Find where the given text appears and provide that cell's center as [x, y] coordinate. 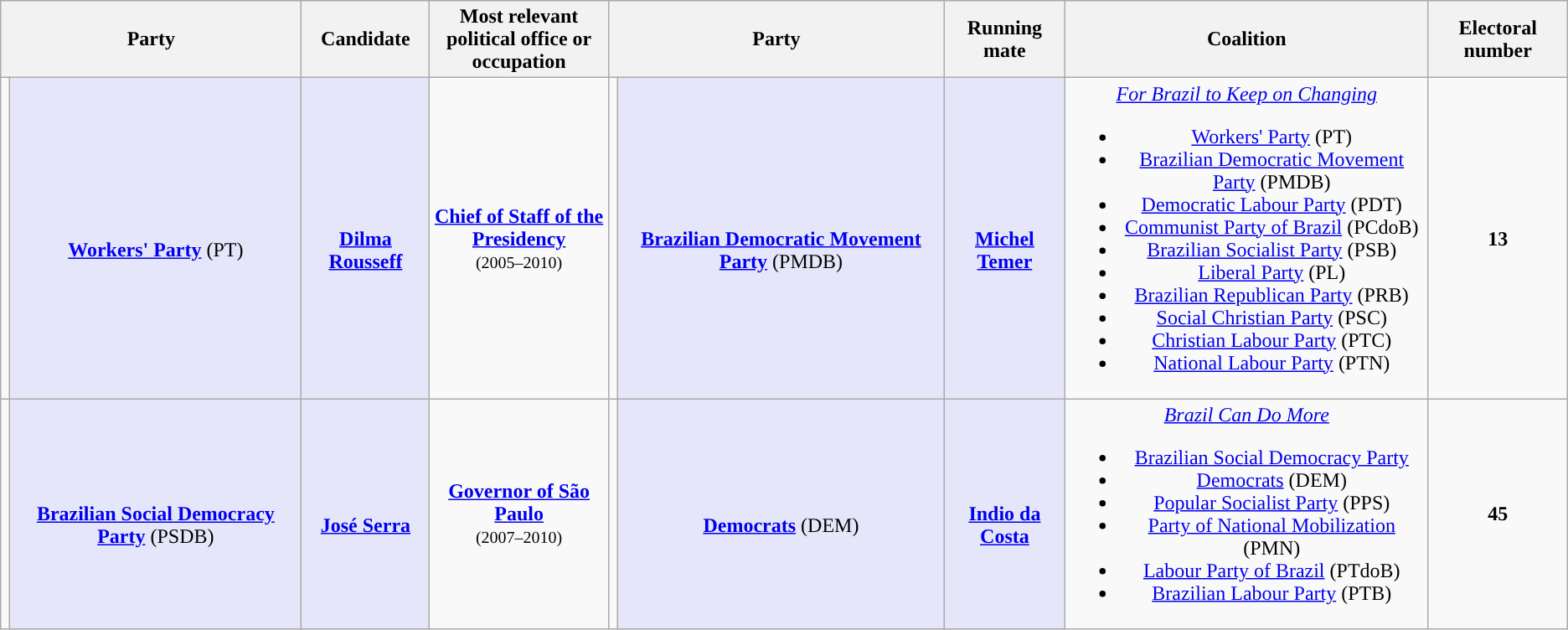
13 [1498, 238]
Michel Temer [1005, 238]
Governor of São Paulo(2007–2010) [519, 514]
Electoral number [1498, 39]
Brazilian Social Democracy Party (PSDB) [156, 514]
Coalition [1246, 39]
Chief of Staff of the Presidency(2005–2010) [519, 238]
45 [1498, 514]
Dilma Rousseff [365, 238]
Brazilian Democratic Movement Party (PMDB) [781, 238]
Democrats (DEM) [781, 514]
José Serra [365, 514]
Candidate [365, 39]
Indio da Costa [1005, 514]
Workers' Party (PT) [156, 238]
Most relevant political office or occupation [519, 39]
Running mate [1005, 39]
